From the cell containing the given text, extract its center point as (X, Y) coordinate. 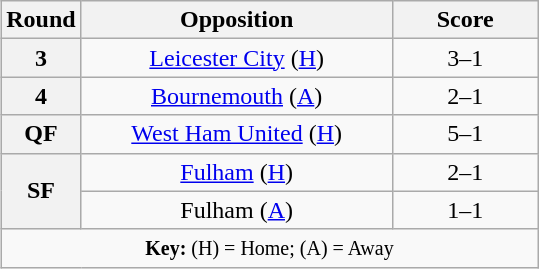
3–1 (465, 58)
Score (465, 20)
Fulham (H) (236, 172)
3 (41, 58)
5–1 (465, 134)
4 (41, 96)
Key: (H) = Home; (A) = Away (270, 248)
Round (41, 20)
QF (41, 134)
Bournemouth (A) (236, 96)
Fulham (A) (236, 210)
SF (41, 191)
1–1 (465, 210)
Opposition (236, 20)
Leicester City (H) (236, 58)
West Ham United (H) (236, 134)
